Identify which cell holds the provided text, then report its [X, Y] central coordinate. 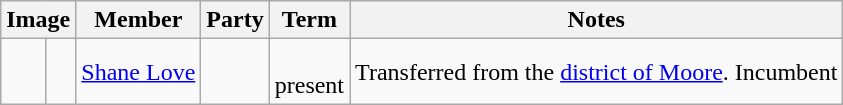
Transferred from the district of Moore. Incumbent [596, 72]
Shane Love [138, 72]
Term [309, 20]
Notes [596, 20]
Party [235, 20]
Member [138, 20]
Image [38, 20]
present [309, 72]
